Determine the (X, Y) coordinate at the center of the cell enclosing the given text.  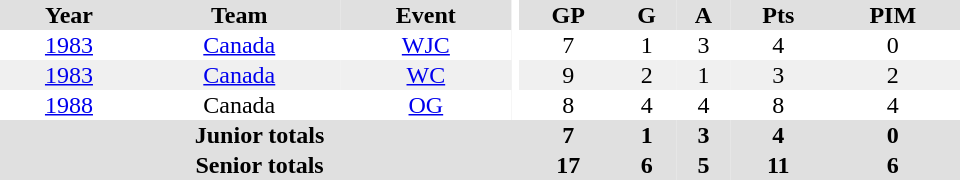
WC (426, 75)
A (704, 15)
11 (778, 165)
17 (568, 165)
1988 (69, 105)
PIM (893, 15)
Year (69, 15)
OG (426, 105)
Pts (778, 15)
G (646, 15)
WJC (426, 45)
Senior totals (260, 165)
Event (426, 15)
GP (568, 15)
Junior totals (260, 135)
5 (704, 165)
9 (568, 75)
Team (240, 15)
